Search for the cell housing the specified text and yield its [x, y] center coordinate. 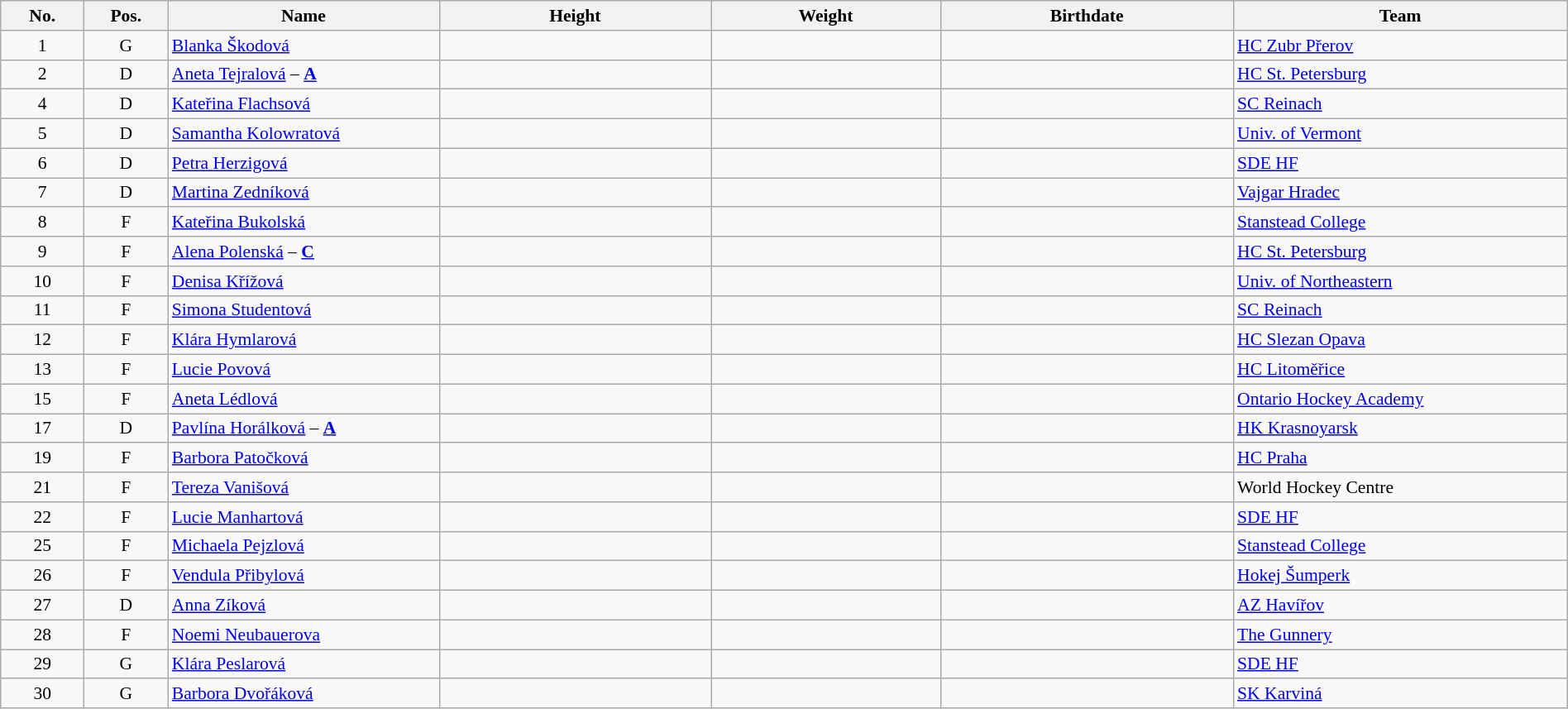
17 [43, 429]
30 [43, 694]
29 [43, 664]
2 [43, 74]
Kateřina Flachsová [304, 104]
13 [43, 370]
Hokej Šumperk [1400, 576]
28 [43, 635]
World Hockey Centre [1400, 487]
Denisa Křížová [304, 281]
Barbora Patočková [304, 458]
Team [1400, 16]
Univ. of Northeastern [1400, 281]
Michaela Pejzlová [304, 546]
5 [43, 134]
Barbora Dvořáková [304, 694]
Blanka Škodová [304, 46]
Univ. of Vermont [1400, 134]
Samantha Kolowratová [304, 134]
Lucie Manhartová [304, 517]
7 [43, 193]
Height [575, 16]
15 [43, 399]
The Gunnery [1400, 635]
25 [43, 546]
Tereza Vanišová [304, 487]
27 [43, 606]
AZ Havířov [1400, 606]
Name [304, 16]
HC Praha [1400, 458]
Klára Peslarová [304, 664]
Lucie Povová [304, 370]
9 [43, 252]
Noemi Neubauerova [304, 635]
SK Karviná [1400, 694]
Klára Hymlarová [304, 340]
19 [43, 458]
Ontario Hockey Academy [1400, 399]
4 [43, 104]
10 [43, 281]
HK Krasnoyarsk [1400, 429]
HC Zubr Přerov [1400, 46]
1 [43, 46]
21 [43, 487]
6 [43, 163]
Kateřina Bukolská [304, 223]
Martina Zedníková [304, 193]
Aneta Tejralová – A [304, 74]
Aneta Lédlová [304, 399]
HC Slezan Opava [1400, 340]
Birthdate [1087, 16]
22 [43, 517]
Petra Herzigová [304, 163]
Weight [826, 16]
Simona Studentová [304, 310]
Vendula Přibylová [304, 576]
11 [43, 310]
Alena Polenská – C [304, 252]
Pos. [126, 16]
8 [43, 223]
Anna Zíková [304, 606]
Vajgar Hradec [1400, 193]
Pavlína Horálková – A [304, 429]
12 [43, 340]
26 [43, 576]
No. [43, 16]
HC Litoměřice [1400, 370]
